Output the (X, Y) coordinate of the center of the cell containing the given text.  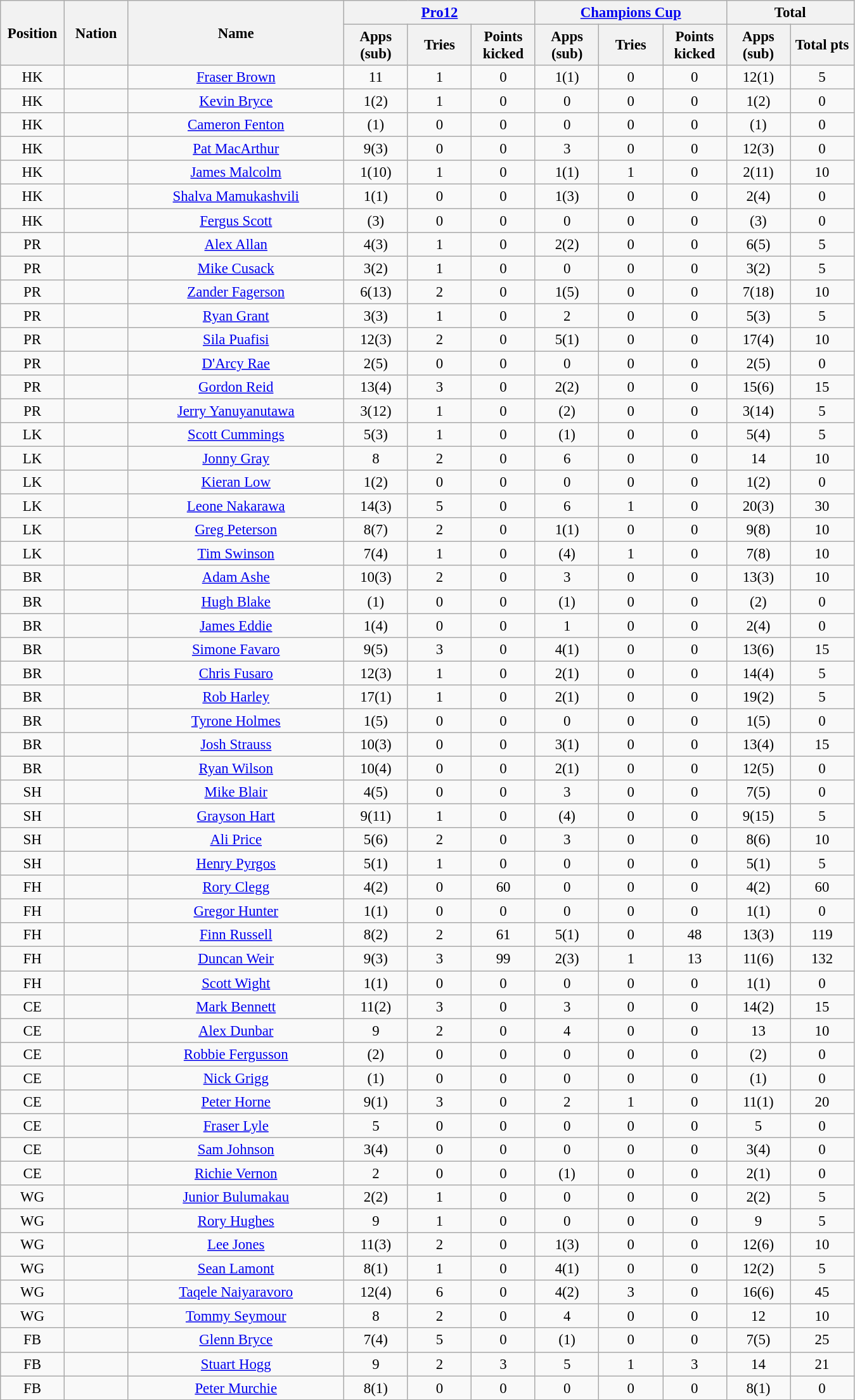
Leone Nakarawa (236, 506)
James Eddie (236, 626)
10(4) (376, 768)
Kieran Low (236, 482)
Chris Fusaro (236, 673)
45 (823, 1292)
James Malcolm (236, 173)
12(4) (376, 1292)
14(3) (376, 506)
25 (823, 1340)
21 (823, 1364)
Rory Clegg (236, 887)
Tyrone Holmes (236, 721)
Tommy Seymour (236, 1316)
19(2) (758, 697)
9(15) (758, 816)
15(6) (758, 387)
12(6) (758, 1245)
Pro12 (440, 13)
Alex Allan (236, 244)
1(10) (376, 173)
Cameron Fenton (236, 125)
Pat MacArthur (236, 149)
Gordon Reid (236, 387)
Grayson Hart (236, 816)
3(1) (567, 745)
14(2) (758, 1006)
5(6) (376, 840)
9(8) (758, 530)
Scott Cummings (236, 435)
D'Arcy Rae (236, 363)
Nick Grigg (236, 1078)
11(2) (376, 1006)
13(6) (758, 649)
Taqele Naiyaravoro (236, 1292)
16(6) (758, 1292)
Position (33, 33)
5(4) (758, 435)
11(1) (758, 1102)
Sam Johnson (236, 1150)
7(8) (758, 554)
11(3) (376, 1245)
12(2) (758, 1269)
Jonny Gray (236, 459)
Finn Russell (236, 935)
3(14) (758, 411)
Ryan Wilson (236, 768)
20(3) (758, 506)
Jerry Yanuyanutawa (236, 411)
Total (790, 13)
4(5) (376, 792)
Adam Ashe (236, 578)
9(1) (376, 1102)
119 (823, 935)
Champions Cup (631, 13)
Fergus Scott (236, 221)
Peter Horne (236, 1102)
Tim Swinson (236, 554)
Name (236, 33)
8(2) (376, 935)
Gregor Hunter (236, 911)
Peter Murchie (236, 1388)
Henry Pyrgos (236, 864)
61 (503, 935)
1(4) (376, 626)
Glenn Bryce (236, 1340)
12 (758, 1316)
Rory Hughes (236, 1221)
3(12) (376, 411)
99 (503, 959)
Ryan Grant (236, 316)
Rob Harley (236, 697)
17(1) (376, 697)
Fraser Lyle (236, 1126)
20 (823, 1102)
Sean Lamont (236, 1269)
Stuart Hogg (236, 1364)
Junior Bulumakau (236, 1197)
Mark Bennett (236, 1006)
Scott Wight (236, 983)
Richie Vernon (236, 1173)
11 (376, 77)
Greg Peterson (236, 530)
Duncan Weir (236, 959)
9(11) (376, 816)
Ali Price (236, 840)
Alex Dunbar (236, 1031)
Kevin Bryce (236, 101)
30 (823, 506)
12(5) (758, 768)
4(3) (376, 244)
8(7) (376, 530)
11(6) (758, 959)
Lee Jones (236, 1245)
Mike Blair (236, 792)
9(5) (376, 649)
Fraser Brown (236, 77)
Simone Favaro (236, 649)
6(5) (758, 244)
Shalva Mamukashvili (236, 196)
2(11) (758, 173)
Sila Puafisi (236, 340)
132 (823, 959)
Josh Strauss (236, 745)
12(1) (758, 77)
Robbie Fergusson (236, 1054)
7(18) (758, 292)
Nation (96, 33)
14(4) (758, 673)
Zander Fagerson (236, 292)
17(4) (758, 340)
2(3) (567, 959)
48 (695, 935)
Mike Cusack (236, 268)
Total pts (823, 46)
Hugh Blake (236, 601)
6(13) (376, 292)
8(6) (758, 840)
3(3) (376, 316)
